Scan for the cell matching the given text and deliver its (X, Y) coordinate at center. 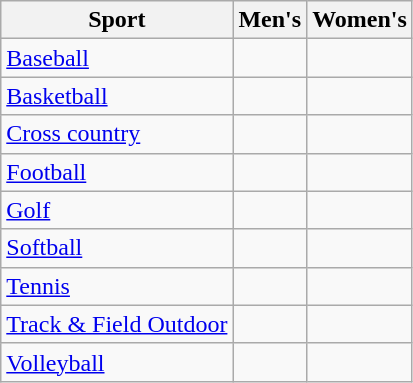
Women's (360, 20)
Cross country (117, 134)
Volleyball (117, 362)
Men's (270, 20)
Sport (117, 20)
Football (117, 172)
Tennis (117, 286)
Baseball (117, 58)
Track & Field Outdoor (117, 324)
Golf (117, 210)
Softball (117, 248)
Basketball (117, 96)
